Determine the (x, y) coordinate at the center of the cell enclosing the given text.  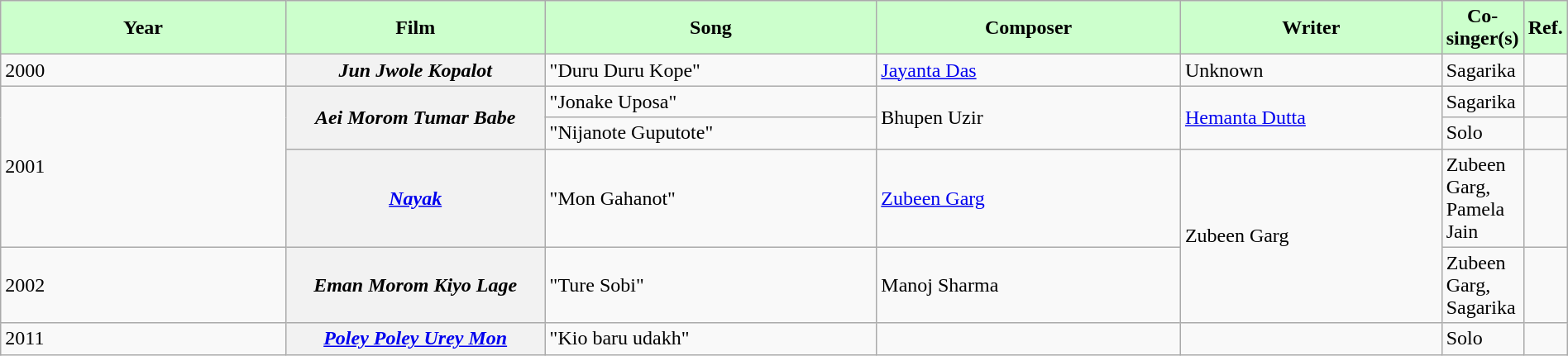
Ref. (1545, 28)
Year (144, 28)
Jun Jwole Kopalot (415, 70)
Eman Morom Kiyo Lage (415, 285)
Nayak (415, 198)
"Kio baru udakh" (711, 339)
Zubeen Garg, Pamela Jain (1482, 198)
Film (415, 28)
2001 (144, 167)
Unknown (1311, 70)
Poley Poley Urey Mon (415, 339)
"Jonake Uposa" (711, 102)
Hemanta Dutta (1311, 117)
Composer (1029, 28)
Co-singer(s) (1482, 28)
2002 (144, 285)
Jayanta Das (1029, 70)
"Mon Gahanot" (711, 198)
2000 (144, 70)
"Duru Duru Kope" (711, 70)
Manoj Sharma (1029, 285)
Song (711, 28)
2011 (144, 339)
Writer (1311, 28)
Aei Morom Tumar Babe (415, 117)
Zubeen Garg, Sagarika (1482, 285)
Bhupen Uzir (1029, 117)
"Nijanote Guputote" (711, 133)
"Ture Sobi" (711, 285)
